From the cell containing the given text, extract its center point as [X, Y] coordinate. 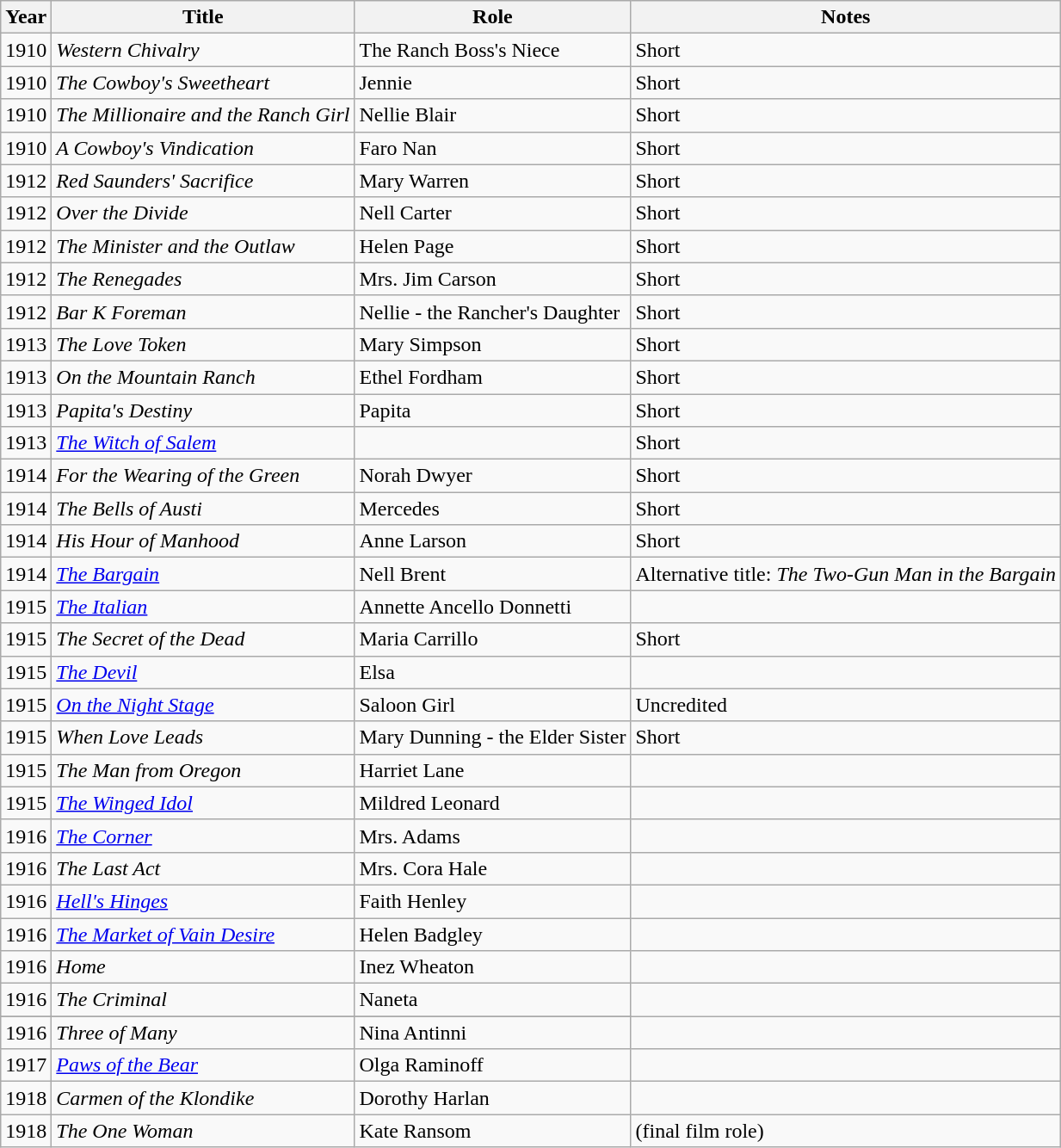
Papita [492, 410]
The Witch of Salem [203, 443]
Mercedes [492, 509]
Norah Dwyer [492, 476]
Naneta [492, 1000]
Nina Antinni [492, 1033]
Elsa [492, 672]
The Ranch Boss's Niece [492, 50]
The Criminal [203, 1000]
Kate Ransom [492, 1131]
The Last Act [203, 868]
Mrs. Cora Hale [492, 868]
Mary Dunning - the Elder Sister [492, 738]
Home [203, 967]
Alternative title: The Two-Gun Man in the Bargain [846, 574]
Harriet Lane [492, 770]
The Market of Vain Desire [203, 934]
The Secret of the Dead [203, 639]
Ethel Fordham [492, 377]
Annette Ancello Donnetti [492, 607]
Saloon Girl [492, 705]
Olga Raminoff [492, 1065]
A Cowboy's Vindication [203, 148]
Faith Henley [492, 901]
His Hour of Manhood [203, 541]
Carmen of the Klondike [203, 1098]
Maria Carrillo [492, 639]
1917 [26, 1065]
Dorothy Harlan [492, 1098]
The Love Token [203, 344]
Over the Divide [203, 213]
Mary Warren [492, 181]
Faro Nan [492, 148]
Mrs. Jim Carson [492, 279]
When Love Leads [203, 738]
Helen Badgley [492, 934]
Mildred Leonard [492, 803]
Role [492, 17]
The Millionaire and the Ranch Girl [203, 115]
The Italian [203, 607]
Notes [846, 17]
Three of Many [203, 1033]
The Corner [203, 836]
Paws of the Bear [203, 1065]
The Renegades [203, 279]
The Minister and the Outlaw [203, 246]
Nell Brent [492, 574]
Bar K Foreman [203, 312]
Nellie - the Rancher's Daughter [492, 312]
For the Wearing of the Green [203, 476]
Year [26, 17]
The Man from Oregon [203, 770]
On the Night Stage [203, 705]
Inez Wheaton [492, 967]
Uncredited [846, 705]
Nell Carter [492, 213]
Red Saunders' Sacrifice [203, 181]
The Bargain [203, 574]
Jennie [492, 83]
Nellie Blair [492, 115]
The Winged Idol [203, 803]
Helen Page [492, 246]
The Devil [203, 672]
Mary Simpson [492, 344]
Mrs. Adams [492, 836]
Title [203, 17]
Papita's Destiny [203, 410]
The Bells of Austi [203, 509]
On the Mountain Ranch [203, 377]
(final film role) [846, 1131]
Anne Larson [492, 541]
Hell's Hinges [203, 901]
The Cowboy's Sweetheart [203, 83]
The One Woman [203, 1131]
Western Chivalry [203, 50]
